Return the (x, y) coordinate for the center point of the cell that contains the specified text.  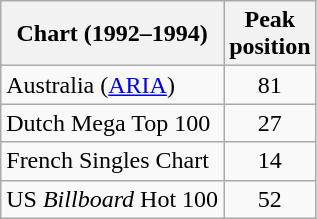
French Singles Chart (112, 161)
Dutch Mega Top 100 (112, 123)
52 (270, 199)
Chart (1992–1994) (112, 34)
Peakposition (270, 34)
14 (270, 161)
Australia (ARIA) (112, 85)
US Billboard Hot 100 (112, 199)
81 (270, 85)
27 (270, 123)
